Determine the (X, Y) coordinate at the center of the cell enclosing the given text.  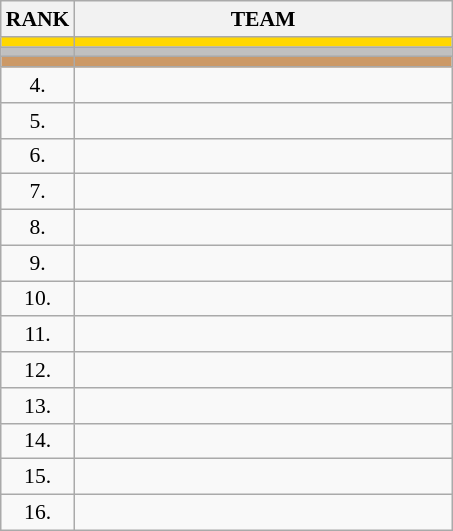
12. (38, 370)
13. (38, 406)
RANK (38, 19)
6. (38, 156)
16. (38, 513)
8. (38, 228)
10. (38, 299)
4. (38, 85)
7. (38, 192)
5. (38, 121)
15. (38, 477)
14. (38, 441)
11. (38, 335)
9. (38, 263)
TEAM (262, 19)
